Return the [x, y] coordinate for the center point of the cell that contains the specified text.  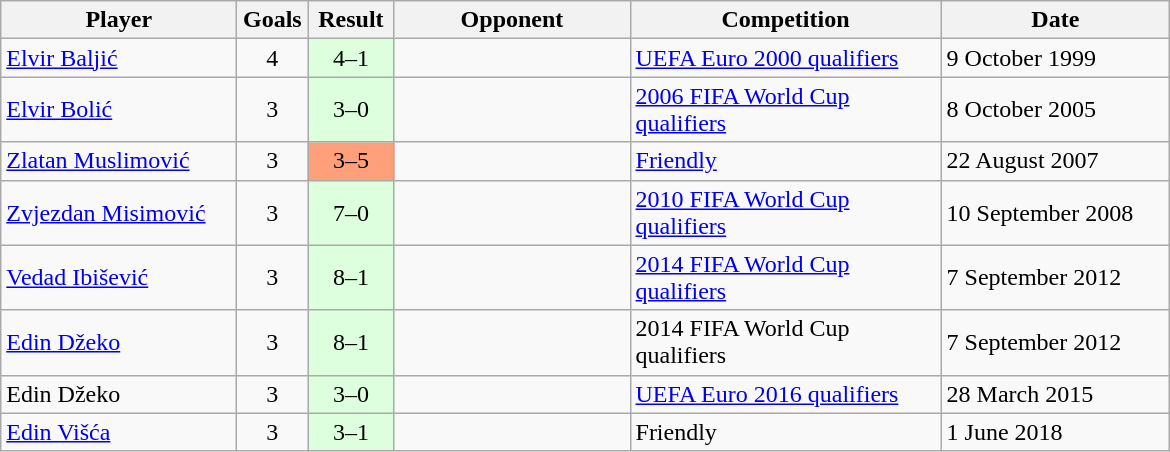
Competition [786, 20]
2010 FIFA World Cup qualifiers [786, 212]
UEFA Euro 2000 qualifiers [786, 58]
Edin Višća [119, 432]
3–1 [351, 432]
4 [272, 58]
Player [119, 20]
Zvjezdan Misimović [119, 212]
Opponent [512, 20]
UEFA Euro 2016 qualifiers [786, 394]
8 October 2005 [1056, 110]
Result [351, 20]
3–5 [351, 161]
Goals [272, 20]
7–0 [351, 212]
Zlatan Muslimović [119, 161]
Elvir Baljić [119, 58]
Elvir Bolić [119, 110]
4–1 [351, 58]
9 October 1999 [1056, 58]
Vedad Ibišević [119, 278]
10 September 2008 [1056, 212]
1 June 2018 [1056, 432]
22 August 2007 [1056, 161]
2006 FIFA World Cup qualifiers [786, 110]
28 March 2015 [1056, 394]
Date [1056, 20]
